Locate the cell with the specified text and output its [x, y] center coordinate. 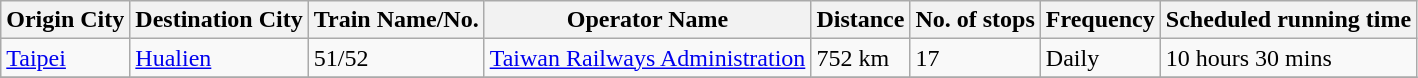
Taiwan Railways Administration [648, 58]
17 [975, 58]
Frequency [1100, 20]
Hualien [219, 58]
51/52 [396, 58]
Scheduled running time [1288, 20]
Daily [1100, 58]
Train Name/No. [396, 20]
Origin City [66, 20]
No. of stops [975, 20]
Taipei [66, 58]
Distance [860, 20]
10 hours 30 mins [1288, 58]
Destination City [219, 20]
752 km [860, 58]
Operator Name [648, 20]
